Scan for the cell matching the given text and deliver its [x, y] coordinate at center. 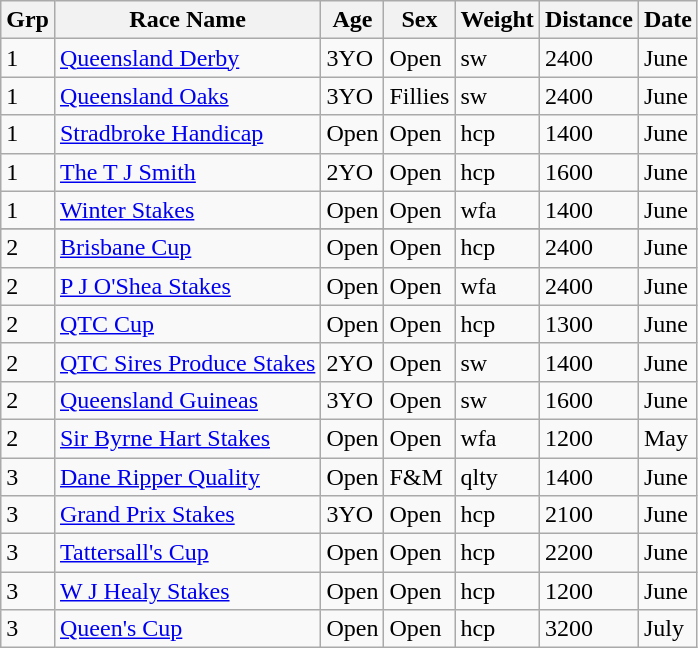
May [668, 438]
Queensland Derby [187, 58]
Winter Stakes [187, 210]
W J Healy Stakes [187, 591]
Queensland Guineas [187, 400]
QTC Sires Produce Stakes [187, 362]
Weight [497, 20]
qlty [497, 477]
Date [668, 20]
2100 [588, 515]
F&M [420, 477]
Sex [420, 20]
Grp [28, 20]
QTC Cup [187, 324]
Tattersall's Cup [187, 553]
The T J Smith [187, 172]
July [668, 629]
Fillies [420, 96]
Race Name [187, 20]
Grand Prix Stakes [187, 515]
Brisbane Cup [187, 248]
Stradbroke Handicap [187, 134]
Age [352, 20]
Dane Ripper Quality [187, 477]
Queensland Oaks [187, 96]
P J O'Shea Stakes [187, 286]
1300 [588, 324]
Distance [588, 20]
Sir Byrne Hart Stakes [187, 438]
2200 [588, 553]
3200 [588, 629]
Queen's Cup [187, 629]
